Find where the given text appears and provide that cell's center as [X, Y] coordinate. 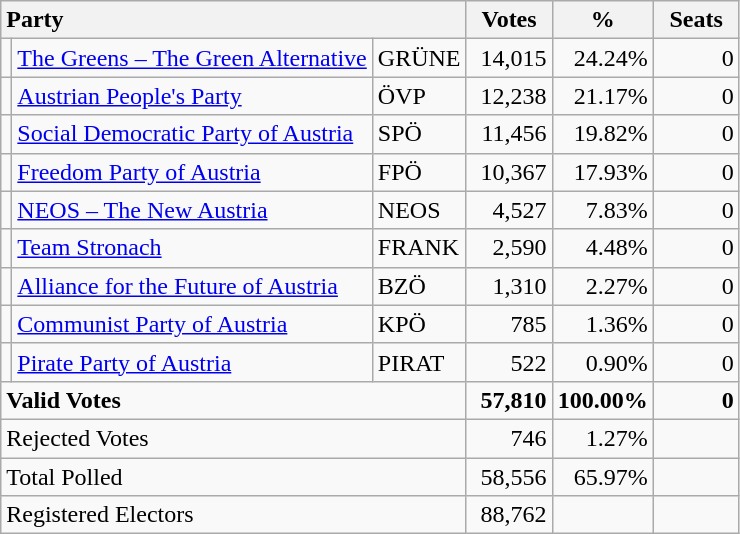
NEOS – The New Austria [192, 210]
FPÖ [419, 172]
Total Polled [234, 477]
19.82% [602, 134]
4.48% [602, 248]
BZÖ [419, 286]
The Greens – The Green Alternative [192, 58]
Team Stronach [192, 248]
21.17% [602, 96]
Alliance for the Future of Austria [192, 286]
Registered Electors [234, 515]
17.93% [602, 172]
Austrian People's Party [192, 96]
785 [509, 324]
24.24% [602, 58]
PIRAT [419, 362]
522 [509, 362]
ÖVP [419, 96]
1.27% [602, 438]
Rejected Votes [234, 438]
746 [509, 438]
GRÜNE [419, 58]
1.36% [602, 324]
Votes [509, 20]
% [602, 20]
Valid Votes [234, 400]
12,238 [509, 96]
14,015 [509, 58]
1,310 [509, 286]
57,810 [509, 400]
65.97% [602, 477]
Seats [696, 20]
88,762 [509, 515]
4,527 [509, 210]
FRANK [419, 248]
Party [234, 20]
KPÖ [419, 324]
NEOS [419, 210]
Social Democratic Party of Austria [192, 134]
Pirate Party of Austria [192, 362]
Freedom Party of Austria [192, 172]
2.27% [602, 286]
2,590 [509, 248]
100.00% [602, 400]
SPÖ [419, 134]
Communist Party of Austria [192, 324]
10,367 [509, 172]
7.83% [602, 210]
58,556 [509, 477]
0.90% [602, 362]
11,456 [509, 134]
